Locate the cell with the specified text and output its [X, Y] center coordinate. 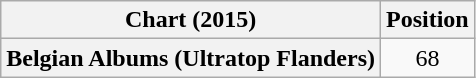
Chart (2015) [191, 20]
Position [428, 20]
Belgian Albums (Ultratop Flanders) [191, 58]
68 [428, 58]
